Return [X, Y] of the center of cell containing provided text 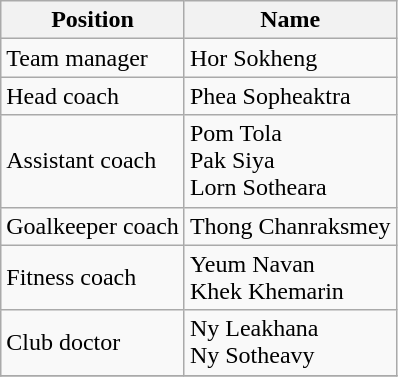
Thong Chanraksmey [290, 226]
Name [290, 20]
Goalkeeper coach [93, 226]
Team manager [93, 58]
Ny Leakhana Ny Sotheavy [290, 342]
Phea Sopheaktra [290, 96]
Fitness coach [93, 278]
Head coach [93, 96]
Hor Sokheng [290, 58]
Position [93, 20]
Assistant coach [93, 161]
Pom Tola Pak Siya Lorn Sotheara [290, 161]
Club doctor [93, 342]
Yeum Navan Khek Khemarin [290, 278]
